Pinpoint the cell where the given text exists, returning its (X, Y) midpoint coordinate. 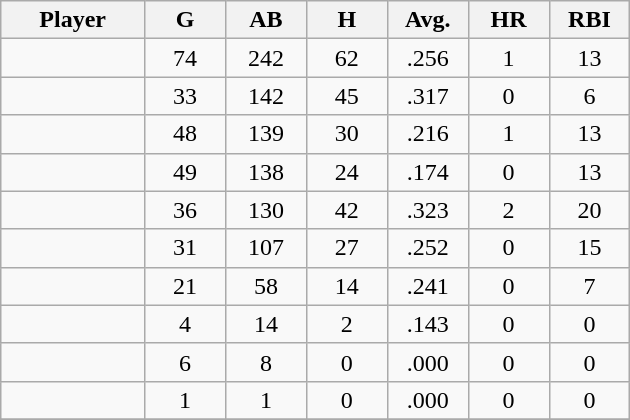
.174 (428, 172)
HR (508, 20)
.317 (428, 96)
G (186, 20)
31 (186, 248)
62 (346, 58)
142 (266, 96)
.256 (428, 58)
7 (590, 286)
36 (186, 210)
48 (186, 134)
138 (266, 172)
.241 (428, 286)
42 (346, 210)
33 (186, 96)
24 (346, 172)
30 (346, 134)
.323 (428, 210)
.252 (428, 248)
4 (186, 324)
8 (266, 362)
Player (73, 20)
.216 (428, 134)
20 (590, 210)
107 (266, 248)
49 (186, 172)
130 (266, 210)
.143 (428, 324)
74 (186, 58)
H (346, 20)
RBI (590, 20)
Avg. (428, 20)
139 (266, 134)
45 (346, 96)
242 (266, 58)
27 (346, 248)
AB (266, 20)
15 (590, 248)
21 (186, 286)
58 (266, 286)
